Extract the [x, y] coordinate from the center of the cell holding the provided text.  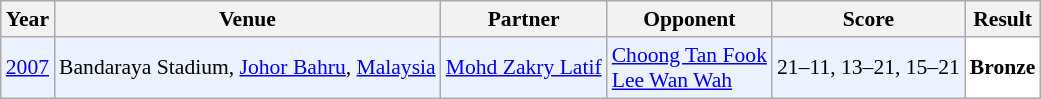
Score [868, 19]
Mohd Zakry Latif [524, 68]
2007 [28, 68]
Partner [524, 19]
Opponent [690, 19]
Bandaraya Stadium, Johor Bahru, Malaysia [248, 68]
Result [1003, 19]
Venue [248, 19]
21–11, 13–21, 15–21 [868, 68]
Choong Tan Fook Lee Wan Wah [690, 68]
Bronze [1003, 68]
Year [28, 19]
